Provide the (X, Y) coordinate of the cell's center where the given text is located.  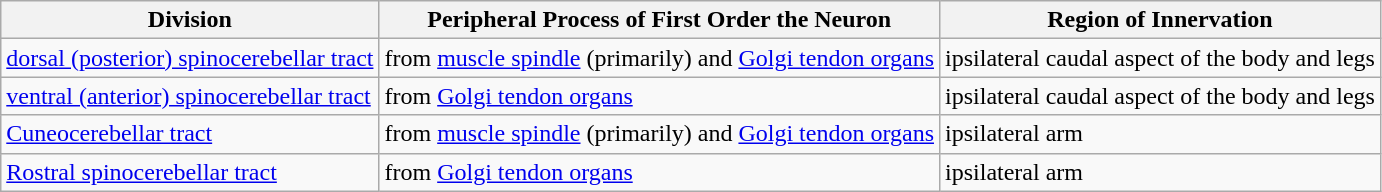
Rostral spinocerebellar tract (190, 172)
ventral (anterior) spinocerebellar tract (190, 96)
Division (190, 20)
Peripheral Process of First Order the Neuron (660, 20)
dorsal (posterior) spinocerebellar tract (190, 58)
Region of Innervation (1160, 20)
Cuneocerebellar tract (190, 134)
